Find where the given text appears and provide that cell's center as [X, Y] coordinate. 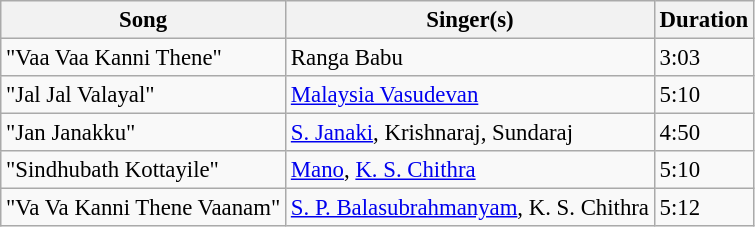
"Va Va Kanni Thene Vaanam" [144, 208]
"Vaa Vaa Kanni Thene" [144, 58]
5:12 [704, 208]
3:03 [704, 58]
Malaysia Vasudevan [470, 95]
"Jal Jal Valayal" [144, 95]
Singer(s) [470, 20]
Mano, K. S. Chithra [470, 170]
Song [144, 20]
S. P. Balasubrahmanyam, K. S. Chithra [470, 208]
S. Janaki, Krishnaraj, Sundaraj [470, 133]
"Sindhubath Kottayile" [144, 170]
4:50 [704, 133]
Ranga Babu [470, 58]
"Jan Janakku" [144, 133]
Duration [704, 20]
